Find where the given text appears and provide that cell's center as (x, y) coordinate. 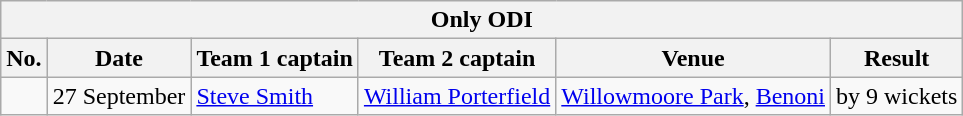
Only ODI (482, 20)
Result (897, 58)
Steve Smith (275, 96)
Team 1 captain (275, 58)
No. (24, 58)
Date (119, 58)
William Porterfield (456, 96)
Team 2 captain (456, 58)
27 September (119, 96)
Venue (694, 58)
Willowmoore Park, Benoni (694, 96)
by 9 wickets (897, 96)
